Extract the (x, y) coordinate from the center of the cell holding the provided text.  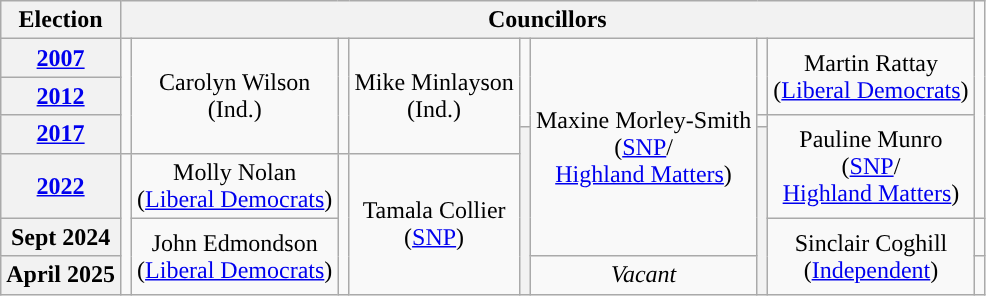
Pauline Munro (SNP/Highland Matters) (871, 166)
2007 (61, 58)
Vacant (643, 275)
Election (61, 20)
April 2025 (61, 275)
2012 (61, 96)
Councillors (547, 20)
Molly Nolan(Liberal Democrats) (235, 186)
John Edmondson (Liberal Democrats) (235, 256)
Mike Minlayson(Ind.) (434, 96)
Martin Rattay(Liberal Democrats) (871, 77)
Carolyn Wilson(Ind.) (235, 96)
2022 (61, 186)
Tamala Collier (SNP) (434, 224)
Sept 2024 (61, 237)
Maxine Morley-Smith (SNP/Highland Matters) (643, 148)
Sinclair Coghill (Independent) (871, 256)
2017 (61, 134)
